Search for the cell housing the specified text and yield its (X, Y) center coordinate. 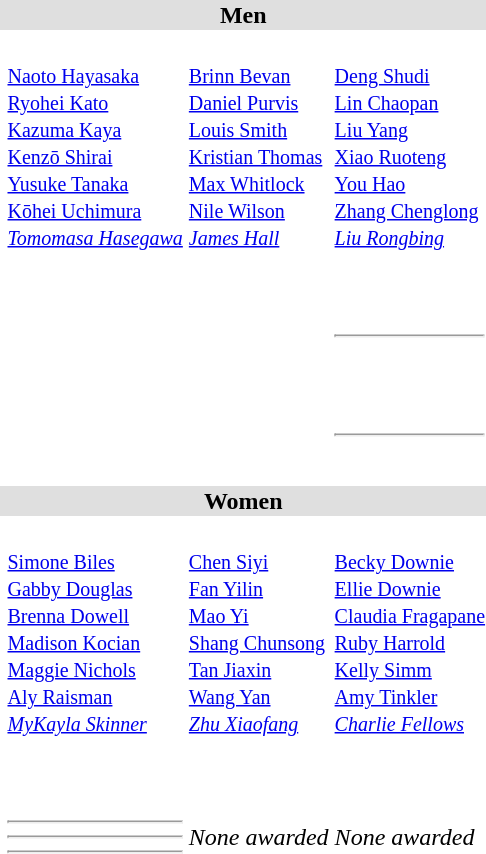
Chen Siyi Fan Yilin Mao Yi Shang Chunsong Tan Jiaxin Wang Yan Zhu Xiaofang (258, 628)
Brinn Bevan Daniel Purvis Louis Smith Kristian Thomas Max Whitlock Nile Wilson James Hall (258, 142)
Becky Downie Ellie Downie Claudia Fragapane Ruby Harrold Kelly Simm Amy Tinkler Charlie Fellows (410, 628)
Deng Shudi Lin Chaopan Liu Yang Xiao Ruoteng You Hao Zhang Chenglong Liu Rongbing (410, 142)
Simone Biles Gabby Douglas Brenna Dowell Madison Kocian Maggie Nichols Aly Raisman MyKayla Skinner (95, 628)
Naoto Hayasaka Ryohei Kato Kazuma Kaya Kenzō Shirai Yusuke Tanaka Kōhei Uchimura Tomomasa Hasegawa (95, 142)
